Identify which cell holds the provided text, then report its [x, y] central coordinate. 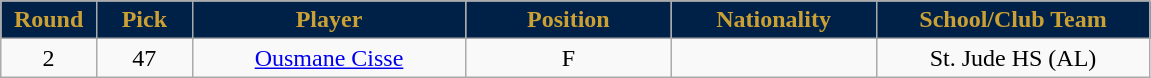
Round [49, 20]
Player [329, 20]
47 [144, 58]
Ousmane Cisse [329, 58]
Nationality [774, 20]
Position [568, 20]
School/Club Team [1013, 20]
2 [49, 58]
Pick [144, 20]
St. Jude HS (AL) [1013, 58]
F [568, 58]
